Determine the (x, y) coordinate at the center of the cell enclosing the given text.  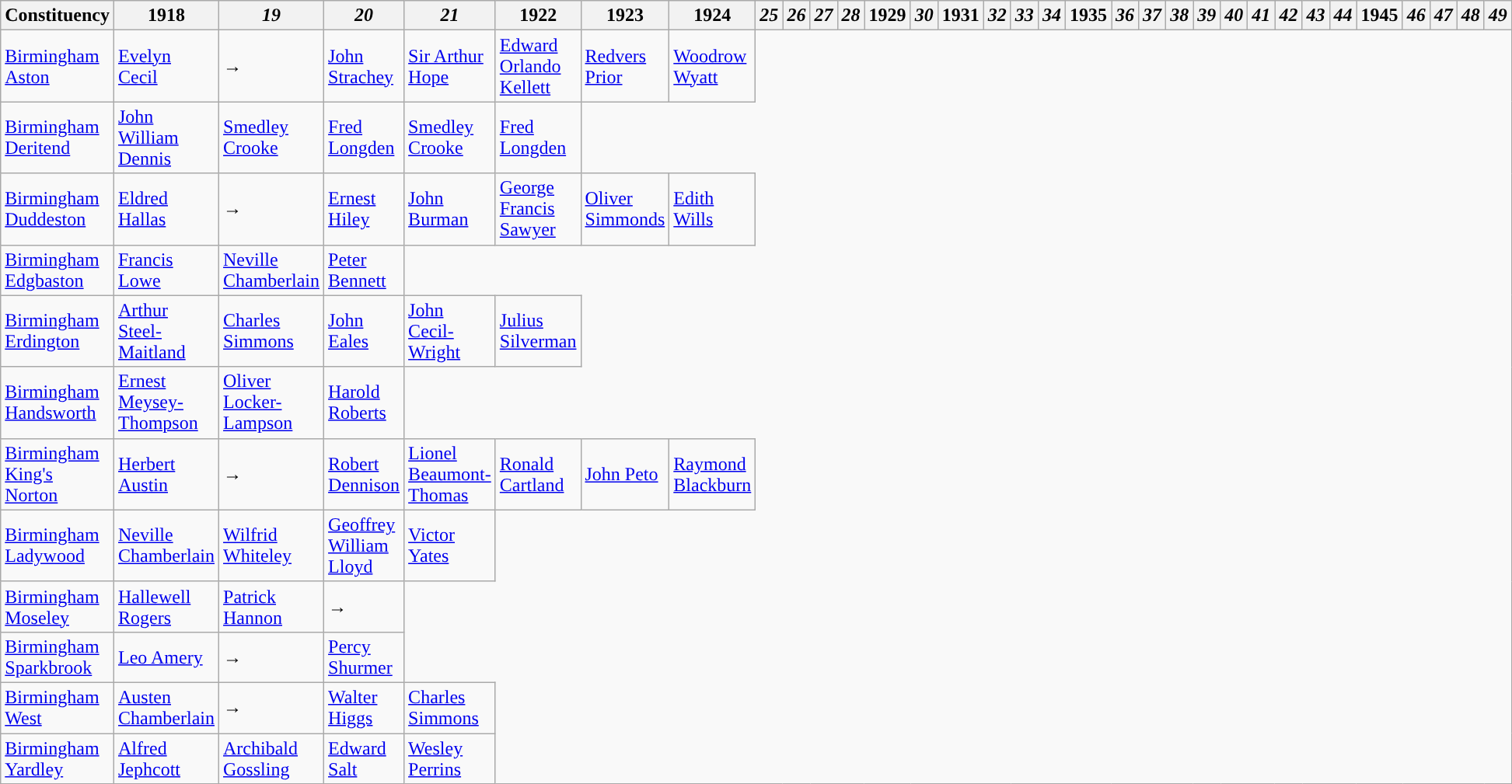
Ernest Meysey-Thompson (166, 402)
Birmingham Handsworth (58, 402)
Oliver Simmonds (625, 209)
Arthur Steel-Maitland (166, 331)
38 (1180, 16)
Wesley Perrins (450, 758)
Percy Shurmer (364, 657)
48 (1471, 16)
19 (272, 16)
Patrick Hannon (272, 606)
Hallewell Rogers (166, 606)
Julius Silverman (538, 331)
Sir Arthur Hope (450, 66)
Birmingham Sparkbrook (58, 657)
26 (796, 16)
Victor Yates (450, 545)
30 (924, 16)
20 (364, 16)
John Burman (450, 209)
Birmingham Moseley (58, 606)
Oliver Locker-Lampson (272, 402)
Birmingham Ladywood (58, 545)
Evelyn Cecil (166, 66)
Birmingham King's Norton (58, 474)
Geoffrey William Lloyd (364, 545)
Birmingham Yardley (58, 758)
1945 (1379, 16)
John Eales (364, 331)
Robert Dennison (364, 474)
Birmingham Aston (58, 66)
1931 (961, 16)
George Francis Sawyer (538, 209)
Raymond Blackburn (712, 474)
Peter Bennett (364, 270)
Birmingham West (58, 707)
Birmingham Edgbaston (58, 270)
37 (1152, 16)
Edward Orlando Kellett (538, 66)
44 (1343, 16)
Herbert Austin (166, 474)
Lionel Beaumont-Thomas (450, 474)
39 (1206, 16)
John Peto (625, 474)
Redvers Prior (625, 66)
21 (450, 16)
41 (1261, 16)
Birmingham Duddeston (58, 209)
47 (1443, 16)
John Cecil-Wright (450, 331)
43 (1315, 16)
Harold Roberts (364, 402)
Birmingham Deritend (58, 138)
32 (997, 16)
Ronald Cartland (538, 474)
49 (1497, 16)
Eldred Hallas (166, 209)
1922 (538, 16)
33 (1025, 16)
Archibald Gossling (272, 758)
25 (770, 16)
1923 (625, 16)
Birmingham Erdington (58, 331)
42 (1289, 16)
36 (1126, 16)
Walter Higgs (364, 707)
John Strachey (364, 66)
Wilfrid Whiteley (272, 545)
1924 (712, 16)
1918 (166, 16)
34 (1051, 16)
Woodrow Wyatt (712, 66)
Edward Salt (364, 758)
John William Dennis (166, 138)
Constituency (58, 16)
Alfred Jephcott (166, 758)
28 (850, 16)
Leo Amery (166, 657)
27 (824, 16)
1929 (888, 16)
Francis Lowe (166, 270)
46 (1416, 16)
Austen Chamberlain (166, 707)
Ernest Hiley (364, 209)
1935 (1088, 16)
40 (1234, 16)
Edith Wills (712, 209)
